Provide the (X, Y) coordinate of the cell's center where the given text is located.  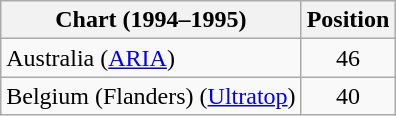
Australia (ARIA) (151, 58)
Belgium (Flanders) (Ultratop) (151, 96)
40 (348, 96)
Chart (1994–1995) (151, 20)
Position (348, 20)
46 (348, 58)
